Output the (x, y) coordinate of the center of the cell containing the given text.  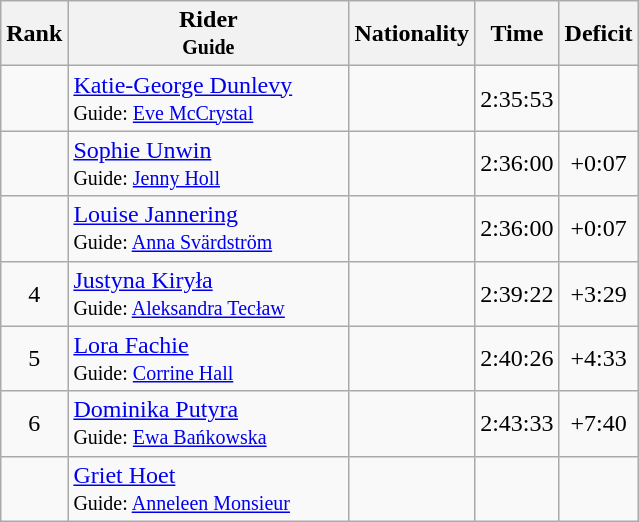
2:40:26 (517, 358)
Katie-George DunlevyGuide: Eve McCrystal (208, 98)
Rank (34, 34)
Sophie UnwinGuide: Jenny Holl (208, 164)
Nationality (412, 34)
+3:29 (598, 294)
+4:33 (598, 358)
RiderGuide (208, 34)
4 (34, 294)
Louise JanneringGuide: Anna Svärdström (208, 228)
6 (34, 424)
2:43:33 (517, 424)
Dominika PutyraGuide: Ewa Bańkowska (208, 424)
Deficit (598, 34)
5 (34, 358)
Time (517, 34)
2:39:22 (517, 294)
Lora FachieGuide: Corrine Hall (208, 358)
2:35:53 (517, 98)
+7:40 (598, 424)
Justyna KiryłaGuide: Aleksandra Tecław (208, 294)
Griet HoetGuide: Anneleen Monsieur (208, 488)
